Find where the given text appears and provide that cell's center as [X, Y] coordinate. 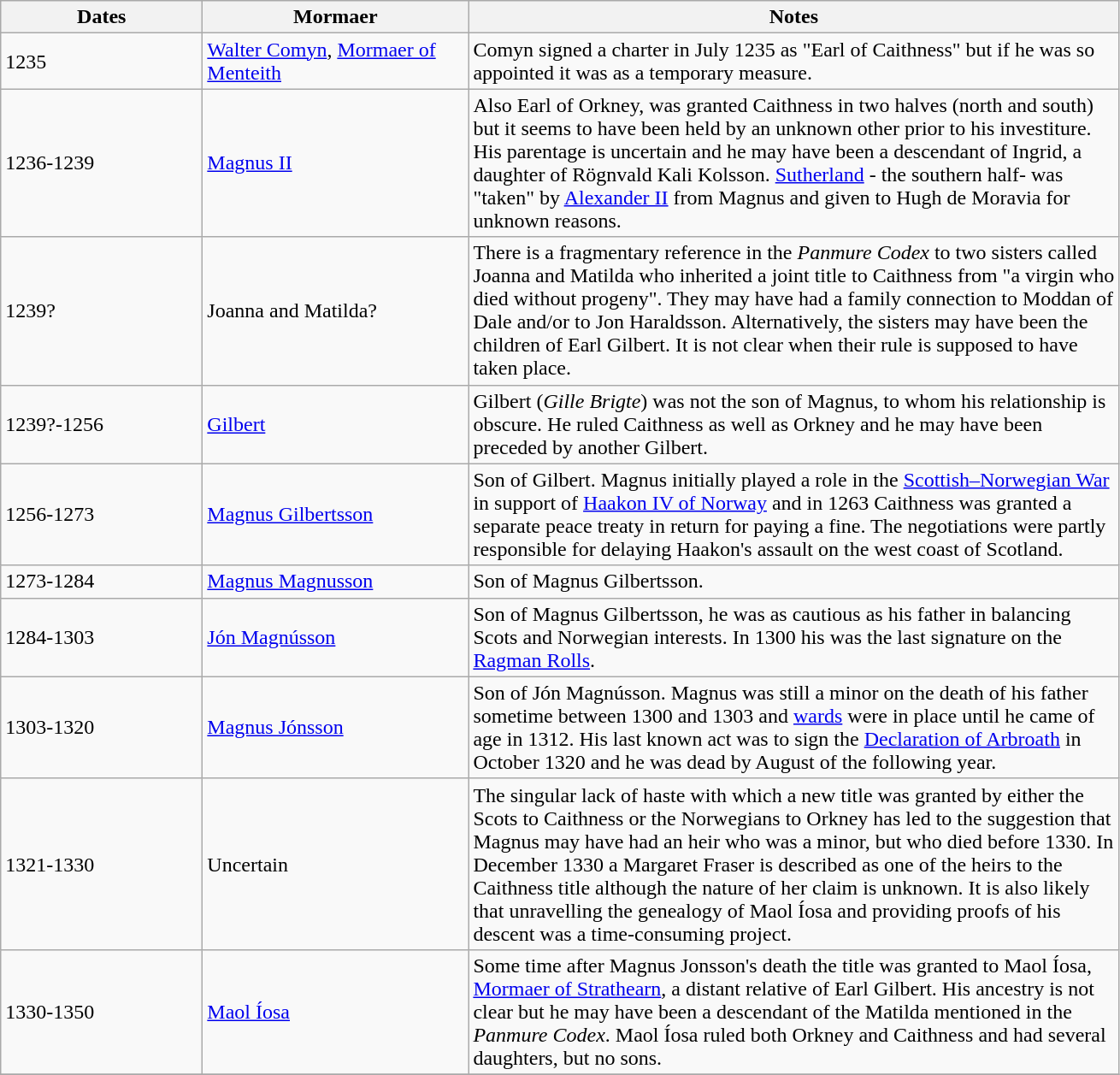
1236-1239 [102, 162]
Magnus Magnusson [335, 582]
Joanna and Matilda? [335, 311]
Mormaer [335, 17]
Jón Magnússon [335, 637]
Magnus Gilbertsson [335, 515]
1239?-1256 [102, 424]
Maol Íosa [335, 1012]
1321-1330 [102, 864]
Walter Comyn, Mormaer of Menteith [335, 62]
Gilbert [335, 424]
1256-1273 [102, 515]
Dates [102, 17]
1235 [102, 62]
1273-1284 [102, 582]
1284-1303 [102, 637]
Comyn signed a charter in July 1235 as "Earl of Caithness" but if he was so appointed it was as a temporary measure. [793, 62]
Magnus Jónsson [335, 727]
1239? [102, 311]
Notes [793, 17]
Son of Magnus Gilbertsson. [793, 582]
1330-1350 [102, 1012]
Uncertain [335, 864]
Magnus II [335, 162]
1303-1320 [102, 727]
